For the text-containing cell, return its midpoint in (x, y) coordinate format. 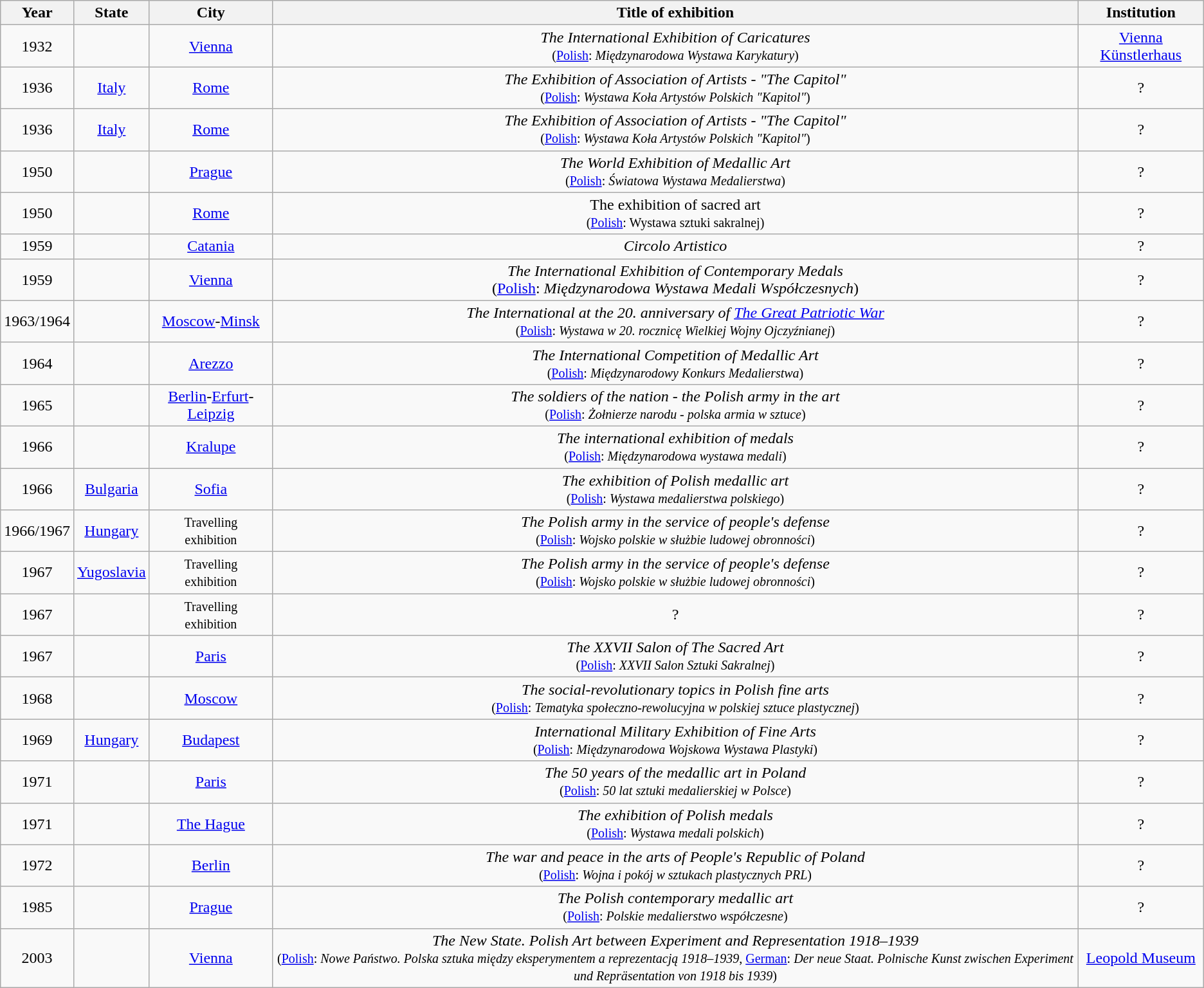
Bulgaria (111, 489)
City (211, 13)
The soldiers of the nation - the Polish army in the art(Polish: Żołnierze narodu - polska armia w sztuce) (675, 405)
1969 (37, 740)
International Military Exhibition of Fine Arts(Polish: Międzynarodowa Wojskowa Wystawa Plastyki) (675, 740)
Kralupe (211, 446)
Leopold Museum (1141, 958)
Berlin (211, 866)
1932 (37, 46)
State (111, 13)
The exhibition of sacred art(Polish: Wystawa sztuki sakralnej) (675, 214)
Berlin-Erfurt-Leipzig (211, 405)
The XXVII Salon of The Sacred Art(Polish: XXVII Salon Sztuki Sakralnej) (675, 656)
The International Exhibition of Contemporary Medals(Polish: Międzynarodowa Wystawa Medali Współczesnych) (675, 279)
The war and peace in the arts of People's Republic of Poland(Polish: Wojna i pokój w sztukach plastycznych PRL) (675, 866)
The International at the 20. anniversary of The Great Patriotic War(Polish: Wystawa w 20. rocznicę Wielkiej Wojny Ojczyźnianej) (675, 322)
The International Competition of Medallic Art(Polish: Międzynarodowy Konkurs Medalierstwa) (675, 363)
The international exhibition of medals(Polish: Międzynarodowa wystawa medali) (675, 446)
1964 (37, 363)
2003 (37, 958)
Title of exhibition (675, 13)
1963/1964 (37, 322)
Yugoslavia (111, 572)
Sofia (211, 489)
The Polish contemporary medallic art(Polish: Polskie medalierstwo współczesne) (675, 907)
Circolo Artistico (675, 246)
The International Exhibition of Caricatures(Polish: Międzynarodowa Wystawa Karykatury) (675, 46)
Budapest (211, 740)
The social-revolutionary topics in Polish fine arts(Polish: Tematyka społeczno-rewolucyjna w polskiej sztuce plastycznej) (675, 699)
The World Exhibition of Medallic Art(Polish: Światowa Wystawa Medalierstwa) (675, 171)
1966/1967 (37, 531)
1972 (37, 866)
Institution (1141, 13)
1965 (37, 405)
Moscow (211, 699)
Vienna Künstlerhaus (1141, 46)
The exhibition of Polish medallic art(Polish: Wystawa medalierstwa polskiego) (675, 489)
Moscow-Minsk (211, 322)
The Hague (211, 823)
1968 (37, 699)
The 50 years of the medallic art in Poland(Polish: 50 lat sztuki medalierskiej w Polsce) (675, 782)
Arezzo (211, 363)
The exhibition of Polish medals(Polish: Wystawa medali polskich) (675, 823)
Catania (211, 246)
1985 (37, 907)
Year (37, 13)
